Capture the cell that displays the provided text and extract its (x, y) central coordinate. 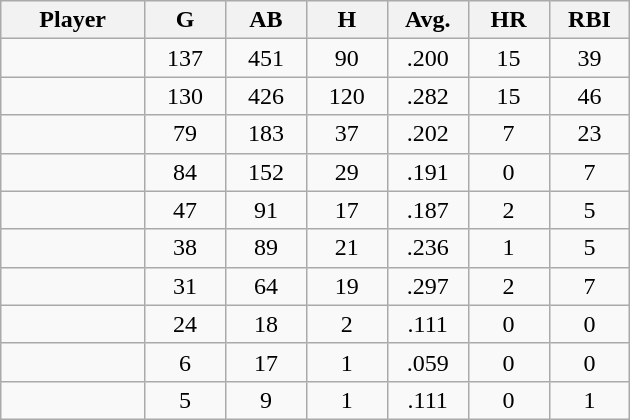
.059 (428, 362)
89 (266, 248)
19 (346, 286)
120 (346, 96)
.200 (428, 58)
Avg. (428, 20)
47 (186, 210)
G (186, 20)
137 (186, 58)
46 (590, 96)
23 (590, 134)
.297 (428, 286)
90 (346, 58)
130 (186, 96)
.187 (428, 210)
H (346, 20)
64 (266, 286)
426 (266, 96)
451 (266, 58)
183 (266, 134)
31 (186, 286)
.202 (428, 134)
84 (186, 172)
HR (508, 20)
18 (266, 324)
.191 (428, 172)
.282 (428, 96)
91 (266, 210)
39 (590, 58)
37 (346, 134)
6 (186, 362)
Player (73, 20)
152 (266, 172)
AB (266, 20)
79 (186, 134)
.236 (428, 248)
38 (186, 248)
9 (266, 400)
RBI (590, 20)
29 (346, 172)
21 (346, 248)
24 (186, 324)
